Locate the cell with the specified text and output its [x, y] center coordinate. 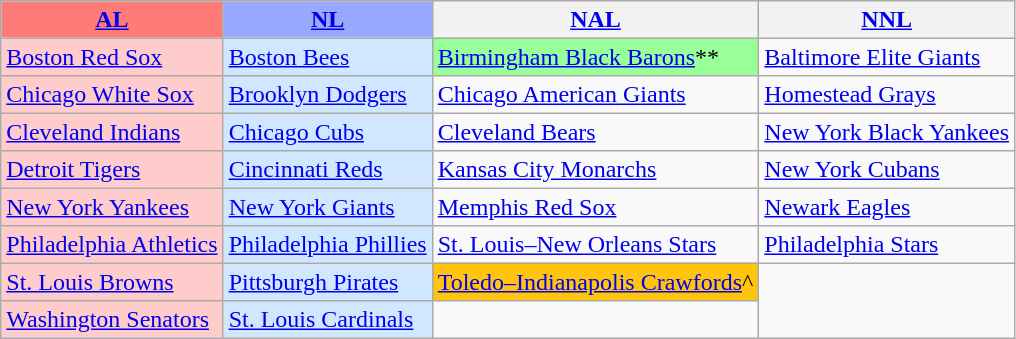
Cleveland Indians [112, 132]
New York Yankees [112, 206]
Brooklyn Dodgers [328, 94]
Philadelphia Phillies [328, 244]
Boston Bees [328, 56]
St. Louis Cardinals [328, 318]
NNL [887, 20]
Memphis Red Sox [596, 206]
Detroit Tigers [112, 170]
St. Louis–New Orleans Stars [596, 244]
Toledo–Indianapolis Crawfords^ [596, 282]
NAL [596, 20]
Philadelphia Stars [887, 244]
Chicago Cubs [328, 132]
AL [112, 20]
Boston Red Sox [112, 56]
Cleveland Bears [596, 132]
Pittsburgh Pirates [328, 282]
Chicago White Sox [112, 94]
NL [328, 20]
Baltimore Elite Giants [887, 56]
Cincinnati Reds [328, 170]
Homestead Grays [887, 94]
Philadelphia Athletics [112, 244]
Newark Eagles [887, 206]
New York Giants [328, 206]
New York Black Yankees [887, 132]
Birmingham Black Barons** [596, 56]
Washington Senators [112, 318]
New York Cubans [887, 170]
Chicago American Giants [596, 94]
Kansas City Monarchs [596, 170]
St. Louis Browns [112, 282]
